Scan for the cell matching the given text and deliver its [x, y] coordinate at center. 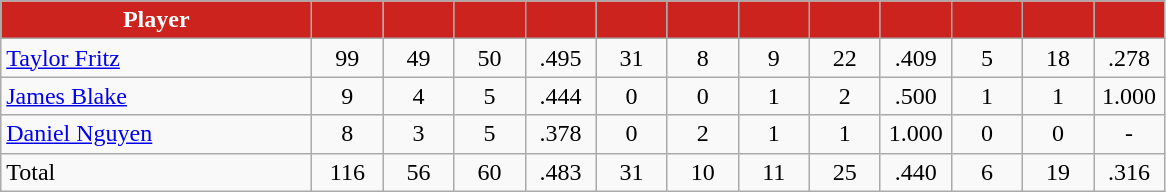
Total [156, 172]
50 [490, 58]
25 [844, 172]
.495 [560, 58]
10 [702, 172]
.483 [560, 172]
.409 [916, 58]
18 [1058, 58]
56 [418, 172]
6 [986, 172]
Taylor Fritz [156, 58]
.444 [560, 96]
11 [774, 172]
3 [418, 134]
- [1130, 134]
.278 [1130, 58]
22 [844, 58]
99 [348, 58]
.378 [560, 134]
116 [348, 172]
Player [156, 20]
49 [418, 58]
4 [418, 96]
.500 [916, 96]
.316 [1130, 172]
James Blake [156, 96]
Daniel Nguyen [156, 134]
19 [1058, 172]
.440 [916, 172]
60 [490, 172]
